Pinpoint the cell where the given text exists, returning its [X, Y] midpoint coordinate. 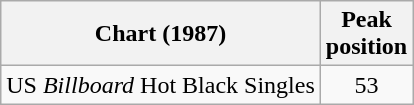
US Billboard Hot Black Singles [161, 85]
53 [366, 85]
Chart (1987) [161, 34]
Peakposition [366, 34]
